Identify which cell holds the provided text, then report its (x, y) central coordinate. 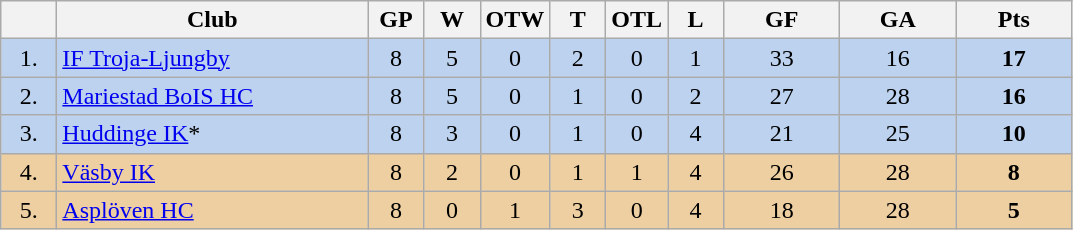
27 (782, 96)
OTW (515, 20)
IF Troja-Ljungby (212, 58)
2. (29, 96)
Väsby IK (212, 172)
25 (898, 134)
21 (782, 134)
18 (782, 210)
10 (1014, 134)
4. (29, 172)
Huddinge IK* (212, 134)
OTL (637, 20)
GA (898, 20)
L (696, 20)
Club (212, 20)
33 (782, 58)
GP (396, 20)
1. (29, 58)
W (452, 20)
Mariestad BoIS HC (212, 96)
Asplöven HC (212, 210)
3. (29, 134)
26 (782, 172)
17 (1014, 58)
T (578, 20)
GF (782, 20)
Pts (1014, 20)
5. (29, 210)
